Search for the cell housing the specified text and yield its (X, Y) center coordinate. 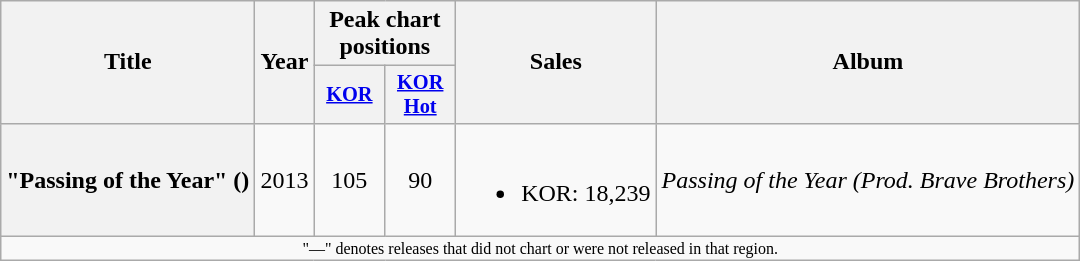
Album (868, 62)
KOR (350, 95)
KOR: 18,239 (556, 180)
"—" denotes releases that did not chart or were not released in that region. (540, 249)
Title (128, 62)
90 (420, 180)
Peak chart positions (385, 34)
Year (284, 62)
KORHot (420, 95)
2013 (284, 180)
105 (350, 180)
Sales (556, 62)
Passing of the Year (Prod. Brave Brothers) (868, 180)
"Passing of the Year" () (128, 180)
